Search for the cell housing the specified text and yield its [X, Y] center coordinate. 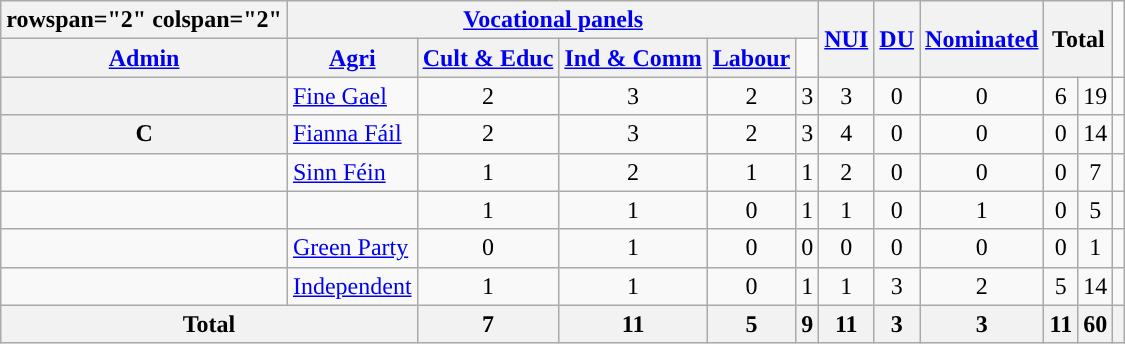
NUI [846, 39]
Fine Gael [352, 96]
Vocational panels [552, 20]
Fianna Fáil [352, 134]
Ind & Comm [633, 58]
19 [1096, 96]
Labour [751, 58]
4 [846, 134]
Cult & Educ [488, 58]
Agri [352, 58]
6 [1061, 96]
60 [1096, 324]
rowspan="2" colspan="2" [144, 20]
Sinn Féin [352, 172]
DU [897, 39]
Admin [144, 58]
Green Party [352, 248]
Independent [352, 286]
9 [808, 324]
C [144, 134]
Nominated [982, 39]
